Locate the cell with the specified text and output its [x, y] center coordinate. 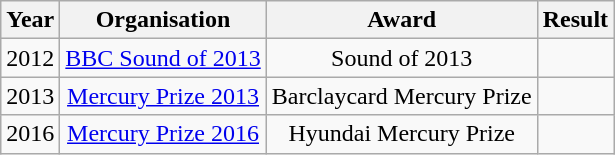
Mercury Prize 2016 [163, 134]
Award [402, 20]
Sound of 2013 [402, 58]
Year [30, 20]
2013 [30, 96]
2012 [30, 58]
Mercury Prize 2013 [163, 96]
BBC Sound of 2013 [163, 58]
Barclaycard Mercury Prize [402, 96]
Hyundai Mercury Prize [402, 134]
2016 [30, 134]
Organisation [163, 20]
Result [575, 20]
